Scan for the cell matching the given text and deliver its [x, y] coordinate at center. 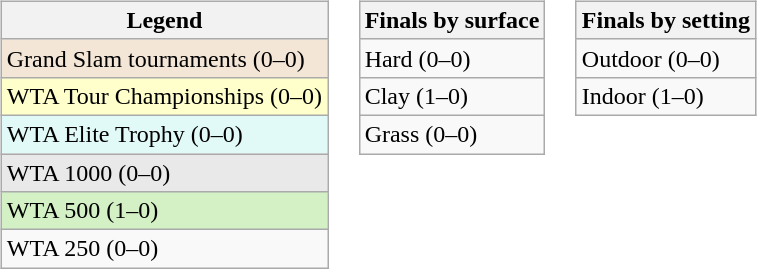
Outdoor (0–0) [666, 58]
WTA 500 (1–0) [164, 211]
Grand Slam tournaments (0–0) [164, 58]
Legend [164, 20]
WTA 250 (0–0) [164, 249]
Indoor (1–0) [666, 96]
Finals by setting [666, 20]
WTA Elite Trophy (0–0) [164, 134]
WTA Tour Championships (0–0) [164, 96]
Grass (0–0) [452, 134]
Hard (0–0) [452, 58]
Finals by surface [452, 20]
WTA 1000 (0–0) [164, 173]
Clay (1–0) [452, 96]
